Search for the cell housing the specified text and yield its (X, Y) center coordinate. 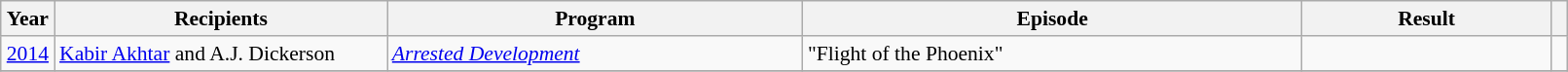
Kabir Akhtar and A.J. Dickerson (221, 54)
Result (1426, 18)
Recipients (221, 18)
2014 (27, 54)
Year (27, 18)
Episode (1053, 18)
Arrested Development (596, 54)
Program (596, 18)
"Flight of the Phoenix" (1053, 54)
